Find where the given text appears and provide that cell's center as [x, y] coordinate. 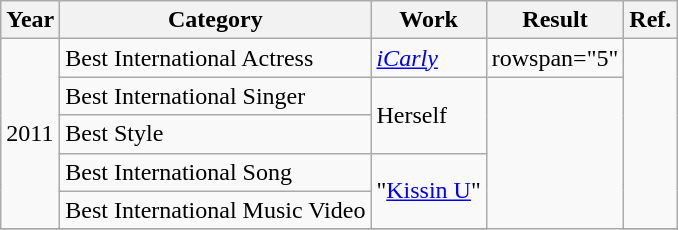
Herself [428, 115]
Category [216, 20]
iCarly [428, 58]
2011 [30, 134]
Best Style [216, 134]
Best International Actress [216, 58]
"Kissin U" [428, 191]
Best International Song [216, 172]
Best International Music Video [216, 210]
Year [30, 20]
Ref. [650, 20]
Result [555, 20]
Work [428, 20]
Best International Singer [216, 96]
rowspan="5" [555, 58]
